Pinpoint the cell where the given text exists, returning its (x, y) midpoint coordinate. 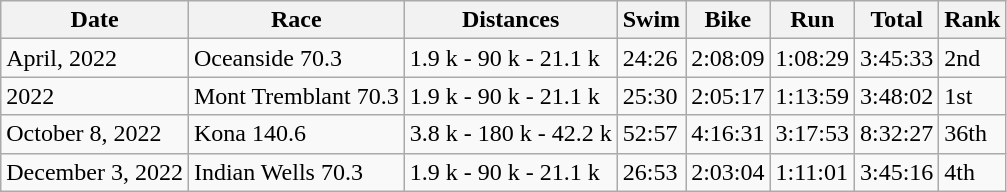
Run (812, 20)
26:53 (651, 172)
8:32:27 (896, 134)
Bike (728, 20)
Race (296, 20)
3:45:16 (896, 172)
3:48:02 (896, 96)
4:16:31 (728, 134)
3:45:33 (896, 58)
25:30 (651, 96)
Distances (510, 20)
36th (972, 134)
52:57 (651, 134)
2:05:17 (728, 96)
4th (972, 172)
1:11:01 (812, 172)
Mont Tremblant 70.3 (296, 96)
2nd (972, 58)
October 8, 2022 (95, 134)
Swim (651, 20)
2:03:04 (728, 172)
Rank (972, 20)
April, 2022 (95, 58)
1st (972, 96)
2022 (95, 96)
Kona 140.6 (296, 134)
3:17:53 (812, 134)
1:13:59 (812, 96)
Total (896, 20)
2:08:09 (728, 58)
Indian Wells 70.3 (296, 172)
3.8 k - 180 k - 42.2 k (510, 134)
24:26 (651, 58)
1:08:29 (812, 58)
December 3, 2022 (95, 172)
Date (95, 20)
Oceanside 70.3 (296, 58)
